Determine the [x, y] coordinate at the center of the cell enclosing the given text.  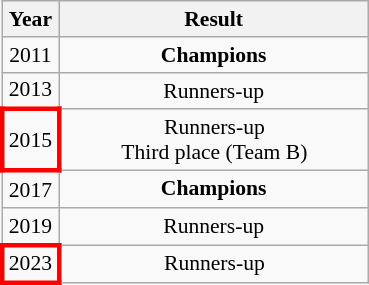
Year [30, 19]
2011 [30, 55]
2013 [30, 90]
2019 [30, 226]
2023 [30, 264]
2017 [30, 190]
2015 [30, 140]
Runners-up Third place (Team B) [214, 140]
Result [214, 19]
